Capture the cell that displays the provided text and extract its (X, Y) central coordinate. 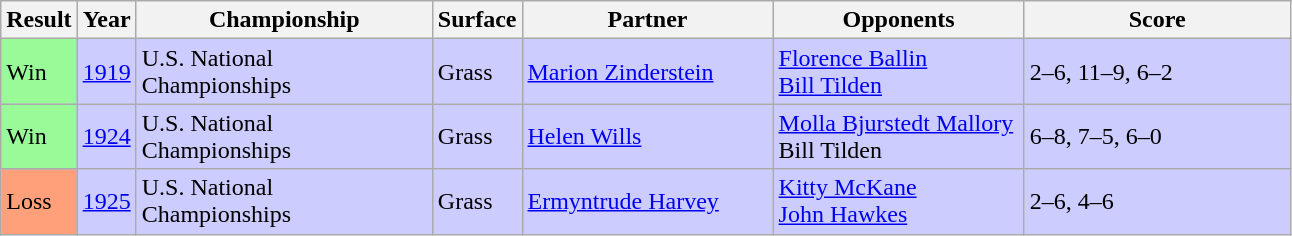
Partner (648, 20)
1924 (106, 136)
2–6, 4–6 (1157, 202)
Molla Bjurstedt Mallory Bill Tilden (898, 136)
1925 (106, 202)
Result (39, 20)
Championship (284, 20)
Kitty McKane John Hawkes (898, 202)
Marion Zinderstein (648, 72)
Surface (477, 20)
1919 (106, 72)
6–8, 7–5, 6–0 (1157, 136)
Year (106, 20)
Helen Wills (648, 136)
Opponents (898, 20)
Loss (39, 202)
2–6, 11–9, 6–2 (1157, 72)
Ermyntrude Harvey (648, 202)
Florence Ballin Bill Tilden (898, 72)
Score (1157, 20)
